Find where the given text appears and provide that cell's center as (X, Y) coordinate. 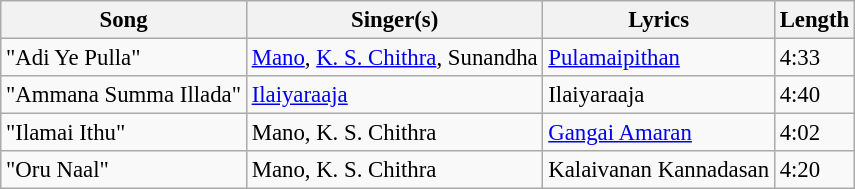
Gangai Amaran (658, 133)
Singer(s) (394, 20)
"Oru Naal" (124, 170)
Song (124, 20)
4:33 (814, 58)
Pulamaipithan (658, 58)
"Ammana Summa Illada" (124, 95)
"Ilamai Ithu" (124, 133)
Mano, K. S. Chithra, Sunandha (394, 58)
"Adi Ye Pulla" (124, 58)
4:20 (814, 170)
Kalaivanan Kannadasan (658, 170)
Lyrics (658, 20)
4:02 (814, 133)
Length (814, 20)
4:40 (814, 95)
